Determine the (x, y) coordinate at the center of the cell enclosing the given text.  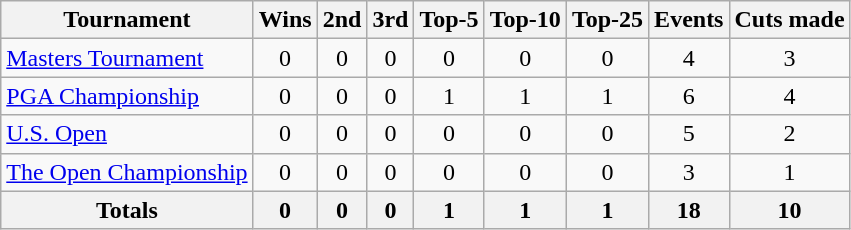
U.S. Open (127, 134)
2 (790, 134)
6 (689, 96)
Events (689, 20)
Top-10 (525, 20)
PGA Championship (127, 96)
Cuts made (790, 20)
Top-5 (449, 20)
Totals (127, 210)
Tournament (127, 20)
2nd (342, 20)
18 (689, 210)
Masters Tournament (127, 58)
5 (689, 134)
10 (790, 210)
Wins (285, 20)
The Open Championship (127, 172)
Top-25 (607, 20)
3rd (390, 20)
